Capture the cell that displays the provided text and extract its (X, Y) central coordinate. 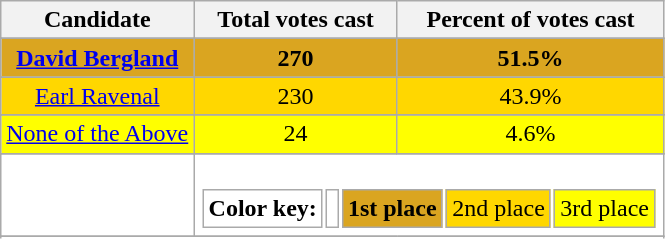
Earl Ravenal (98, 96)
Candidate (98, 20)
Color key: 1st place 2nd place 3rd place (429, 195)
1st place (392, 209)
51.5% (530, 58)
2nd place (498, 209)
David Bergland (98, 58)
24 (296, 134)
Percent of votes cast (530, 20)
4.6% (530, 134)
Total votes cast (296, 20)
230 (296, 96)
Color key: (262, 209)
270 (296, 58)
43.9% (530, 96)
None of the Above (98, 134)
3rd place (604, 209)
